Scan for the cell matching the given text and deliver its (X, Y) coordinate at center. 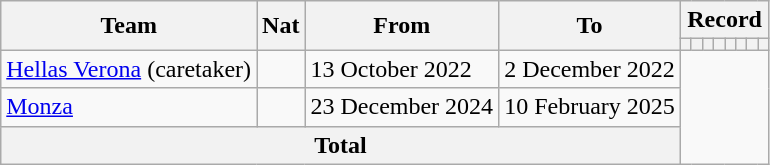
2 December 2022 (590, 69)
Nat (281, 26)
23 December 2024 (402, 107)
Monza (129, 107)
Hellas Verona (caretaker) (129, 69)
To (590, 26)
Total (341, 145)
Record (724, 20)
From (402, 26)
Team (129, 26)
10 February 2025 (590, 107)
13 October 2022 (402, 69)
